Provide the (x, y) coordinate of the cell's center where the given text is located.  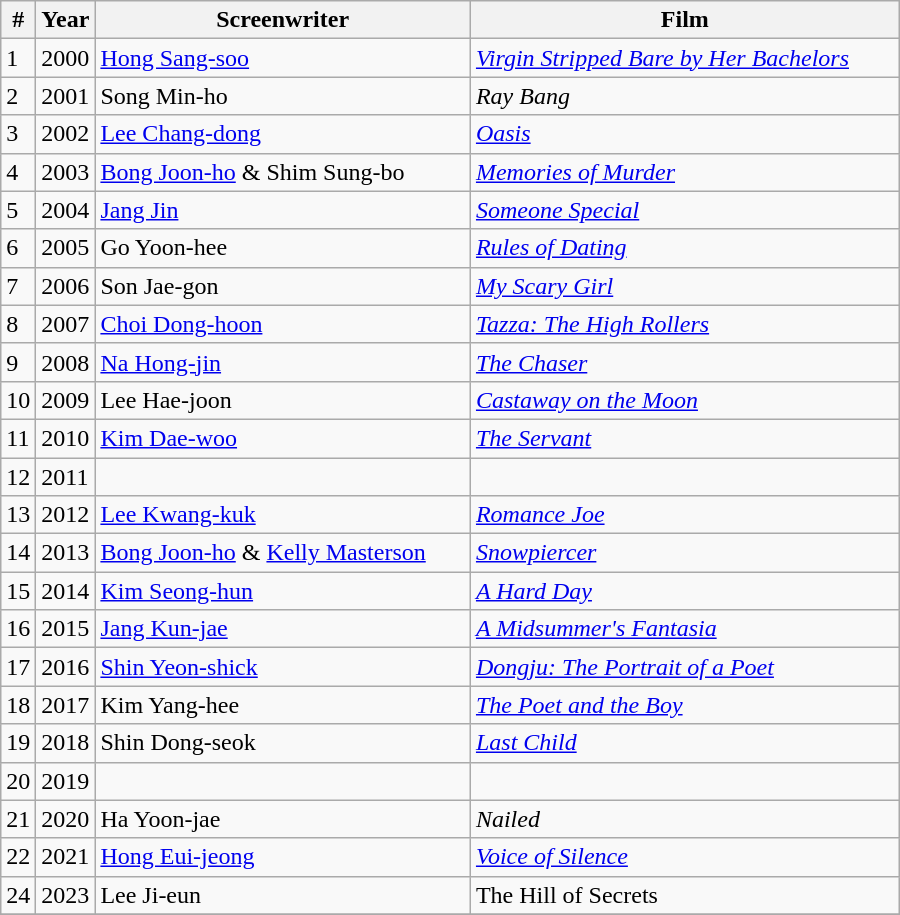
12 (18, 477)
Choi Dong-hoon (283, 324)
9 (18, 362)
Film (684, 20)
2010 (66, 438)
Castaway on the Moon (684, 400)
Memories of Murder (684, 172)
Virgin Stripped Bare by Her Bachelors (684, 58)
Kim Seong-hun (283, 591)
22 (18, 857)
20 (18, 781)
2019 (66, 781)
2005 (66, 248)
Voice of Silence (684, 857)
Someone Special (684, 210)
2012 (66, 515)
Screenwriter (283, 20)
Jang Kun-jae (283, 629)
5 (18, 210)
24 (18, 895)
The Chaser (684, 362)
Jang Jin (283, 210)
The Hill of Secrets (684, 895)
4 (18, 172)
Lee Chang-dong (283, 134)
15 (18, 591)
6 (18, 248)
2008 (66, 362)
2014 (66, 591)
Go Yoon-hee (283, 248)
7 (18, 286)
2001 (66, 96)
Lee Kwang-kuk (283, 515)
Hong Sang-soo (283, 58)
Last Child (684, 743)
17 (18, 667)
18 (18, 705)
19 (18, 743)
2 (18, 96)
Hong Eui-jeong (283, 857)
Son Jae-gon (283, 286)
2015 (66, 629)
2000 (66, 58)
Kim Yang-hee (283, 705)
Lee Ji-eun (283, 895)
11 (18, 438)
Ha Yoon-jae (283, 819)
2023 (66, 895)
Romance Joe (684, 515)
Rules of Dating (684, 248)
Tazza: The High Rollers (684, 324)
Bong Joon-ho & Shim Sung-bo (283, 172)
2011 (66, 477)
2007 (66, 324)
Year (66, 20)
Shin Yeon-shick (283, 667)
2004 (66, 210)
13 (18, 515)
Oasis (684, 134)
2017 (66, 705)
2013 (66, 553)
1 (18, 58)
2002 (66, 134)
Shin Dong-seok (283, 743)
3 (18, 134)
Na Hong-jin (283, 362)
2018 (66, 743)
2016 (66, 667)
16 (18, 629)
2003 (66, 172)
The Servant (684, 438)
21 (18, 819)
A Hard Day (684, 591)
Lee Hae-joon (283, 400)
2021 (66, 857)
# (18, 20)
14 (18, 553)
2009 (66, 400)
2006 (66, 286)
The Poet and the Boy (684, 705)
8 (18, 324)
Bong Joon-ho & Kelly Masterson (283, 553)
2020 (66, 819)
Snowpiercer (684, 553)
Ray Bang (684, 96)
Kim Dae-woo (283, 438)
Dongju: The Portrait of a Poet (684, 667)
A Midsummer's Fantasia (684, 629)
10 (18, 400)
Song Min-ho (283, 96)
My Scary Girl (684, 286)
Nailed (684, 819)
